Pinpoint the cell where the given text exists, returning its (X, Y) midpoint coordinate. 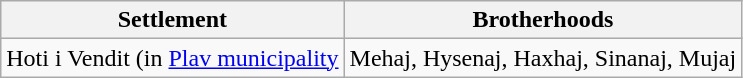
Brotherhoods (543, 20)
Settlement (172, 20)
Hoti i Vendit (in Plav municipality (172, 58)
Mehaj, Hysenaj, Haxhaj, Sinanaj, Mujaj (543, 58)
